Scan for the cell matching the given text and deliver its [x, y] coordinate at center. 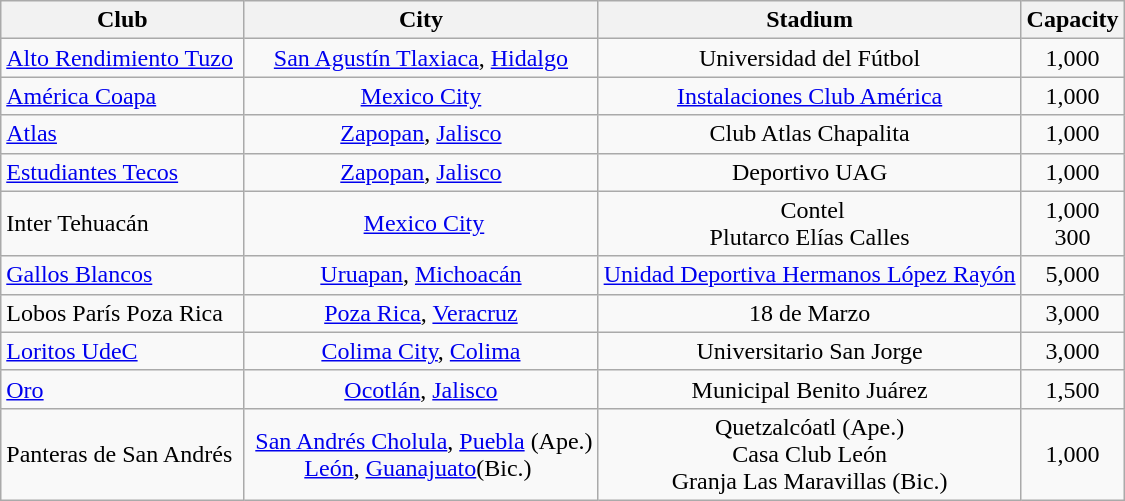
Deportivo UAG [810, 172]
América Coapa [122, 96]
5,000 [1072, 275]
Capacity [1072, 20]
Atlas [122, 134]
Oro [122, 389]
Universitario San Jorge [810, 351]
Instalaciones Club América [810, 96]
1,000300 [1072, 224]
San Andrés Cholula, Puebla (Ape.)León, Guanajuato(Bic.) [421, 454]
1,500 [1072, 389]
Loritos UdeC [122, 351]
Municipal Benito Juárez [810, 389]
City [421, 20]
Gallos Blancos [122, 275]
ContelPlutarco Elías Calles [810, 224]
Quetzalcóatl (Ape.)Casa Club LeónGranja Las Maravillas (Bic.) [810, 454]
Colima City, Colima [421, 351]
Club [122, 20]
18 de Marzo [810, 313]
Uruapan, Michoacán [421, 275]
Poza Rica, Veracruz [421, 313]
Lobos París Poza Rica [122, 313]
San Agustín Tlaxiaca, Hidalgo [421, 58]
Ocotlán, Jalisco [421, 389]
Stadium [810, 20]
Inter Tehuacán [122, 224]
Unidad Deportiva Hermanos López Rayón [810, 275]
Panteras de San Andrés [122, 454]
Club Atlas Chapalita [810, 134]
Universidad del Fútbol [810, 58]
Estudiantes Tecos [122, 172]
Alto Rendimiento Tuzo [122, 58]
